Extract the (X, Y) coordinate from the center of the cell holding the provided text.  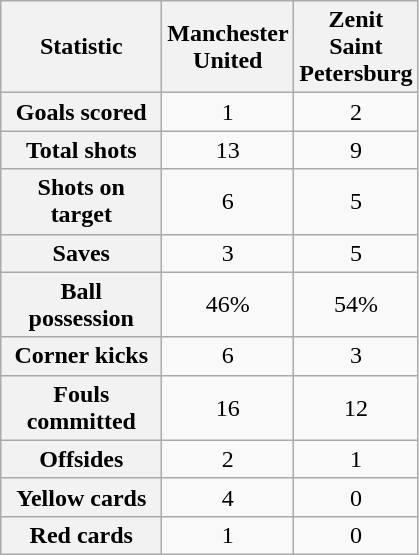
Ball possession (82, 304)
Manchester United (228, 47)
Statistic (82, 47)
Yellow cards (82, 497)
Corner kicks (82, 356)
16 (228, 408)
12 (356, 408)
13 (228, 150)
Red cards (82, 535)
Fouls committed (82, 408)
54% (356, 304)
46% (228, 304)
Zenit Saint Petersburg (356, 47)
Goals scored (82, 112)
Offsides (82, 459)
Total shots (82, 150)
Shots on target (82, 202)
4 (228, 497)
Saves (82, 253)
9 (356, 150)
